Locate the cell with the specified text and output its (X, Y) center coordinate. 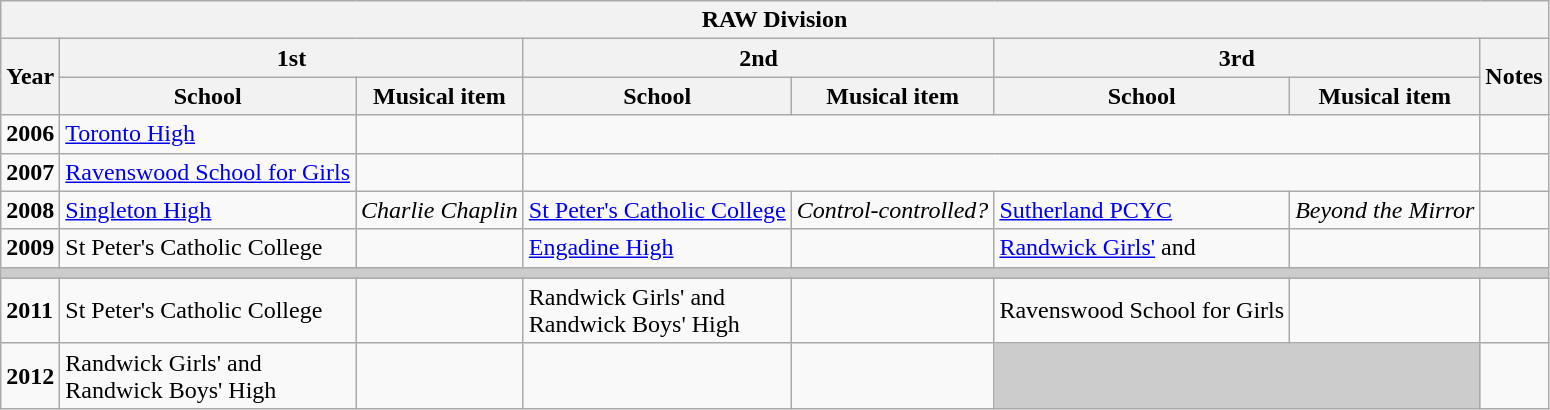
2nd (758, 58)
RAW Division (774, 20)
Sutherland PCYC (1142, 210)
2008 (30, 210)
Randwick Girls' and (1142, 248)
Toronto High (208, 134)
2009 (30, 248)
Control-controlled? (892, 210)
2006 (30, 134)
2007 (30, 172)
Charlie Chaplin (440, 210)
Notes (1514, 77)
1st (292, 58)
2012 (30, 376)
Engadine High (657, 248)
Singleton High (208, 210)
3rd (1237, 58)
Year (30, 77)
2011 (30, 310)
Beyond the Mirror (1385, 210)
